Output the [X, Y] coordinate of the center of the cell containing the given text.  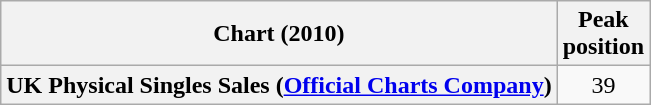
UK Physical Singles Sales (Official Charts Company) [279, 85]
Peakposition [603, 34]
39 [603, 85]
Chart (2010) [279, 34]
